Capture the cell that displays the provided text and extract its (x, y) central coordinate. 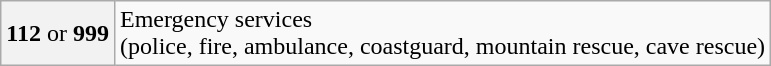
Emergency services(police, fire, ambulance, coastguard, mountain rescue, cave rescue) (442, 34)
112 or 999 (58, 34)
